Provide the [x, y] coordinate of the cell's center where the given text is located.  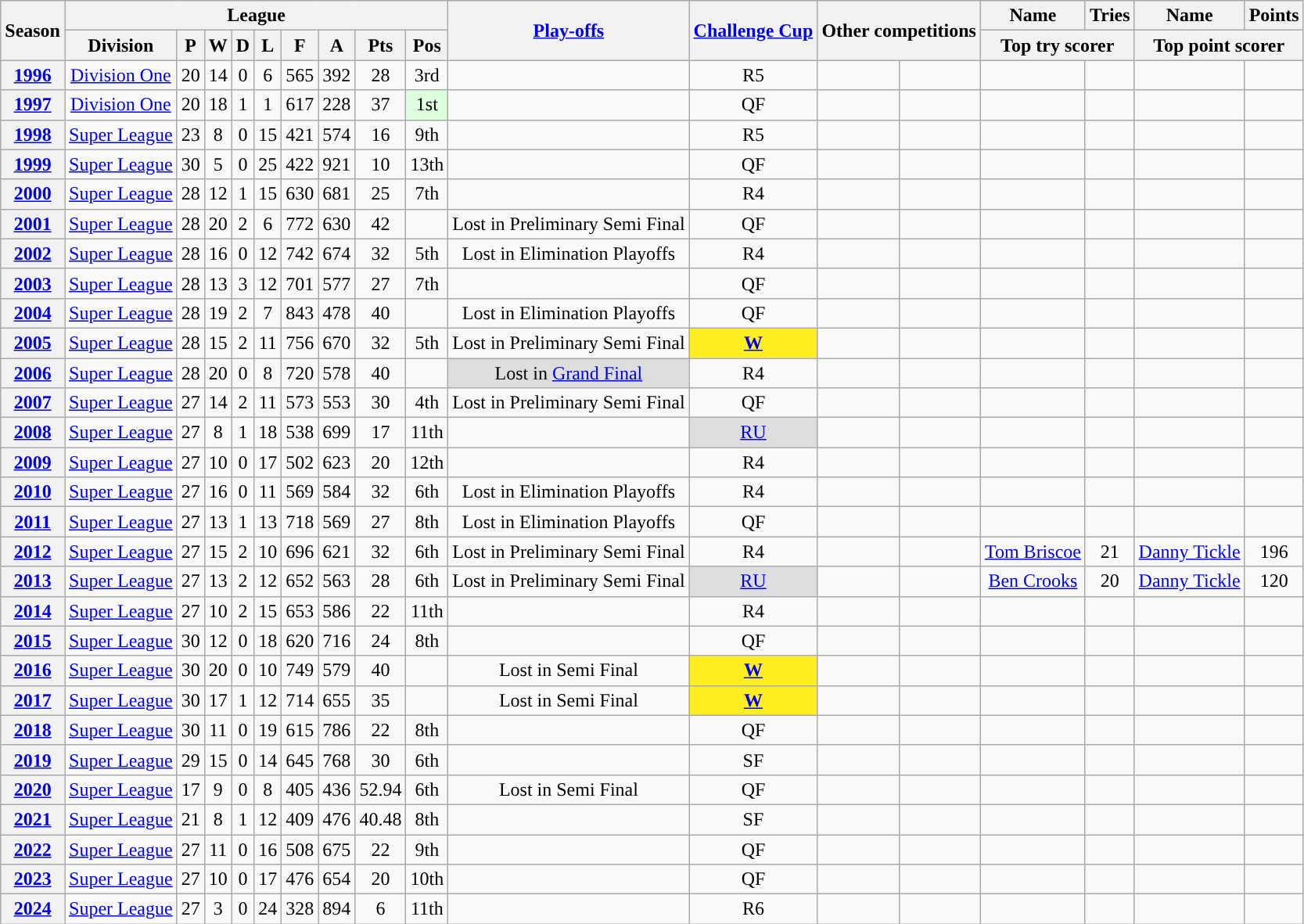
2013 [33, 581]
328 [300, 909]
2007 [33, 403]
2002 [33, 253]
196 [1273, 552]
D [242, 45]
786 [336, 730]
40.48 [380, 819]
615 [300, 730]
696 [300, 552]
718 [300, 522]
392 [336, 75]
2000 [33, 194]
2023 [33, 879]
Top try scorer [1058, 45]
405 [300, 789]
2018 [33, 730]
3rd [427, 75]
A [336, 45]
1999 [33, 164]
652 [300, 581]
2019 [33, 760]
2022 [33, 849]
621 [336, 552]
681 [336, 194]
35 [380, 700]
749 [300, 671]
F [300, 45]
Points [1273, 16]
2020 [33, 789]
228 [336, 105]
578 [336, 373]
699 [336, 433]
52.94 [380, 789]
742 [300, 253]
921 [336, 164]
502 [300, 462]
Play-offs [569, 31]
Lost in Grand Final [569, 373]
675 [336, 849]
617 [300, 105]
9 [217, 789]
2005 [33, 343]
670 [336, 343]
1997 [33, 105]
772 [300, 224]
2006 [33, 373]
Challenge Cup [753, 31]
563 [336, 581]
Season [33, 31]
436 [336, 789]
2021 [33, 819]
768 [336, 760]
478 [336, 313]
League [256, 16]
2001 [33, 224]
409 [300, 819]
R6 [753, 909]
1998 [33, 135]
1996 [33, 75]
4th [427, 403]
23 [191, 135]
29 [191, 760]
645 [300, 760]
674 [336, 253]
120 [1273, 581]
716 [336, 641]
720 [300, 373]
Division [120, 45]
37 [380, 105]
2017 [33, 700]
Tries [1109, 16]
714 [300, 700]
565 [300, 75]
10th [427, 879]
L [268, 45]
Top point scorer [1219, 45]
Pts [380, 45]
2016 [33, 671]
584 [336, 492]
2010 [33, 492]
421 [300, 135]
623 [336, 462]
2024 [33, 909]
Tom Briscoe [1033, 552]
Ben Crooks [1033, 581]
508 [300, 849]
653 [300, 611]
654 [336, 879]
1st [427, 105]
573 [300, 403]
620 [300, 641]
5 [217, 164]
P [191, 45]
2008 [33, 433]
Other competitions [900, 31]
422 [300, 164]
586 [336, 611]
579 [336, 671]
843 [300, 313]
2015 [33, 641]
701 [300, 283]
7 [268, 313]
42 [380, 224]
2003 [33, 283]
756 [300, 343]
Pos [427, 45]
553 [336, 403]
13th [427, 164]
12th [427, 462]
2014 [33, 611]
2009 [33, 462]
577 [336, 283]
894 [336, 909]
2012 [33, 552]
655 [336, 700]
2004 [33, 313]
574 [336, 135]
2011 [33, 522]
538 [300, 433]
